Return (X, Y) of the center of cell containing provided text 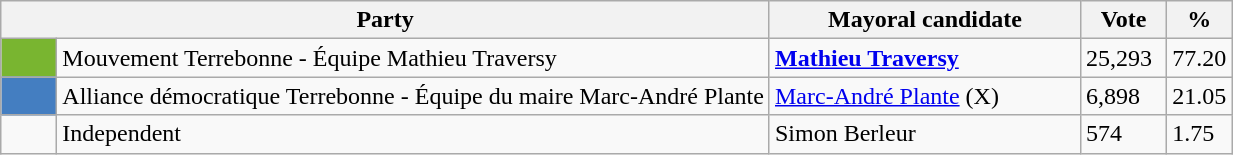
77.20 (1200, 58)
25,293 (1124, 58)
% (1200, 20)
Vote (1124, 20)
Mouvement Terrebonne - Équipe Mathieu Traversy (414, 58)
Mayoral candidate (924, 20)
Marc-André Plante (X) (924, 96)
Mathieu Traversy (924, 58)
Party (386, 20)
Simon Berleur (924, 134)
21.05 (1200, 96)
Alliance démocratique Terrebonne - Équipe du maire Marc-André Plante (414, 96)
6,898 (1124, 96)
574 (1124, 134)
Independent (414, 134)
1.75 (1200, 134)
